Output the [X, Y] coordinate of the center of the cell containing the given text.  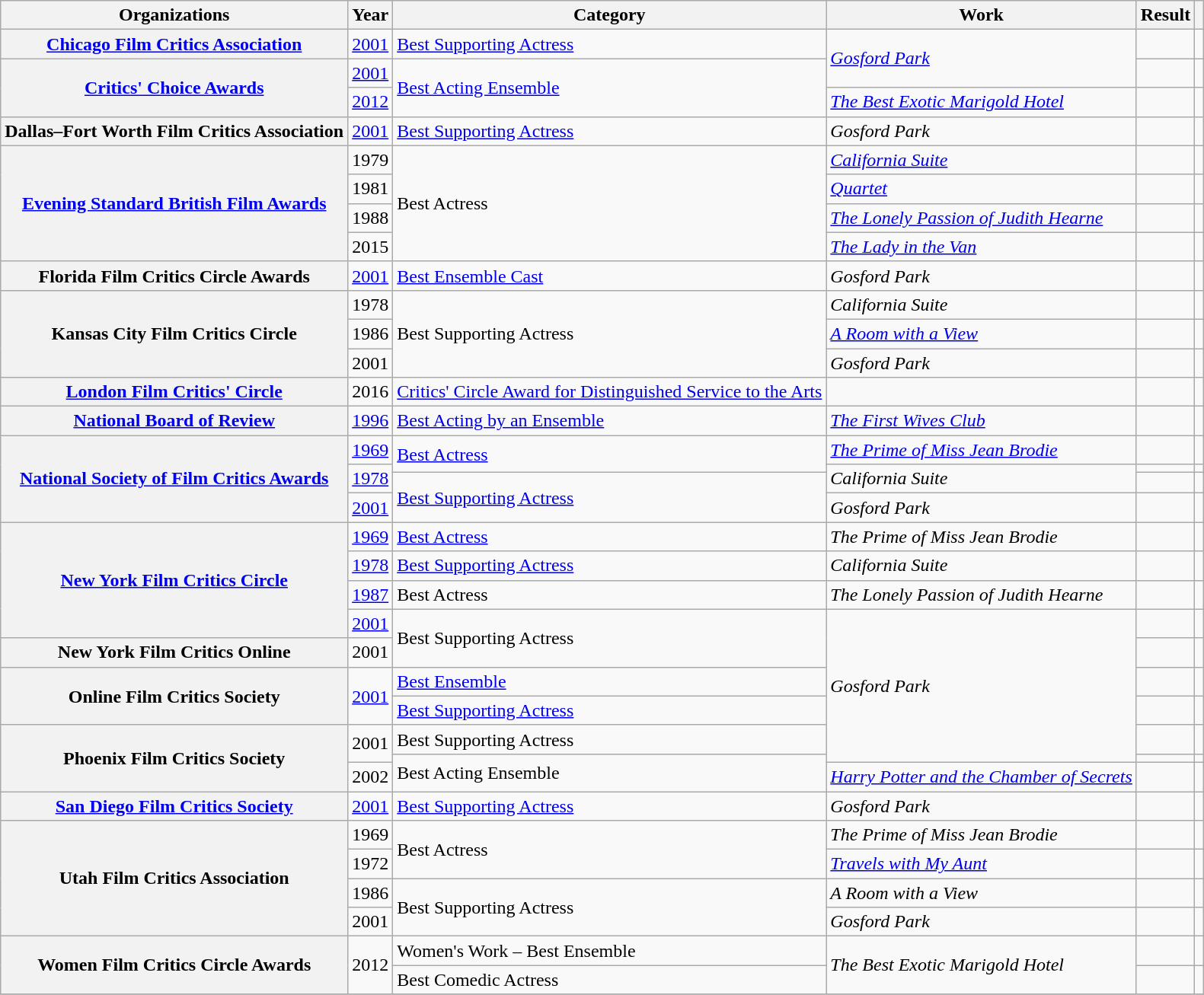
Kansas City Film Critics Circle [174, 333]
Category [609, 15]
Online Film Critics Society [174, 696]
1972 [370, 864]
Year [370, 15]
1979 [370, 160]
Result [1165, 15]
New York Film Critics Circle [174, 580]
Utah Film Critics Association [174, 879]
2002 [370, 777]
1996 [370, 421]
Critics' Choice Awards [174, 88]
Best Ensemble [609, 681]
Women Film Critics Circle Awards [174, 965]
San Diego Film Critics Society [174, 806]
National Board of Review [174, 421]
Quartet [981, 189]
Organizations [174, 15]
Florida Film Critics Circle Awards [174, 276]
National Society of Film Critics Awards [174, 479]
Dallas–Fort Worth Film Critics Association [174, 131]
London Film Critics' Circle [174, 392]
The First Wives Club [981, 421]
Best Ensemble Cast [609, 276]
The Lady in the Van [981, 247]
2015 [370, 247]
Critics' Circle Award for Distinguished Service to the Arts [609, 392]
Best Comedic Actress [609, 980]
Evening Standard British Film Awards [174, 203]
1981 [370, 189]
New York Film Critics Online [174, 652]
1987 [370, 595]
Phoenix Film Critics Society [174, 758]
1988 [370, 218]
Women's Work – Best Ensemble [609, 951]
2016 [370, 392]
Best Acting by an Ensemble [609, 421]
Work [981, 15]
Travels with My Aunt [981, 864]
Chicago Film Critics Association [174, 44]
Harry Potter and the Chamber of Secrets [981, 777]
